From the cell containing the given text, extract its center point as (X, Y) coordinate. 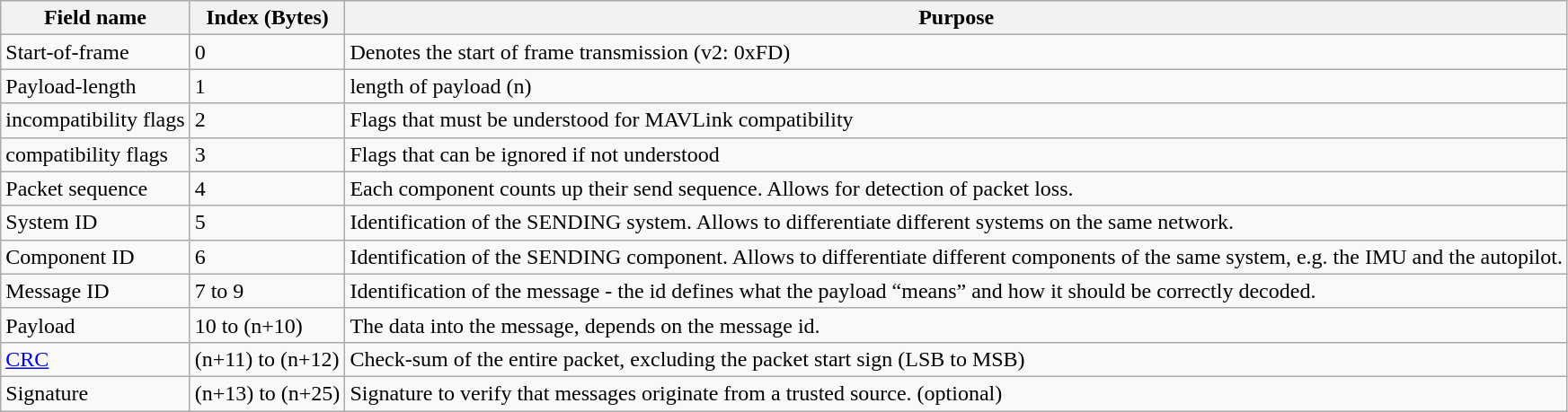
Message ID (95, 291)
Start-of-frame (95, 52)
Identification of the SENDING component. Allows to differentiate different components of the same system, e.g. the IMU and the autopilot. (956, 257)
The data into the message, depends on the message id. (956, 325)
Signature (95, 393)
Payload (95, 325)
2 (268, 120)
Field name (95, 18)
10 to (n+10) (268, 325)
Payload-length (95, 86)
CRC (95, 359)
(n+11) to (n+12) (268, 359)
1 (268, 86)
Flags that can be ignored if not understood (956, 154)
0 (268, 52)
Flags that must be understood for MAVLink compatibility (956, 120)
Denotes the start of frame transmission (v2: 0xFD) (956, 52)
Signature to verify that messages originate from a trusted source. (optional) (956, 393)
Packet sequence (95, 188)
6 (268, 257)
System ID (95, 223)
4 (268, 188)
3 (268, 154)
Each component counts up their send sequence. Allows for detection of packet loss. (956, 188)
Check-sum of the entire packet, excluding the packet start sign (LSB to MSB) (956, 359)
Component ID (95, 257)
Identification of the message - the id defines what the payload “means” and how it should be correctly decoded. (956, 291)
compatibility flags (95, 154)
Purpose (956, 18)
Index (Bytes) (268, 18)
length of payload (n) (956, 86)
Identification of the SENDING system. Allows to differentiate different systems on the same network. (956, 223)
incompatibility flags (95, 120)
7 to 9 (268, 291)
(n+13) to (n+25) (268, 393)
5 (268, 223)
